From the cell containing the given text, extract its center point as [X, Y] coordinate. 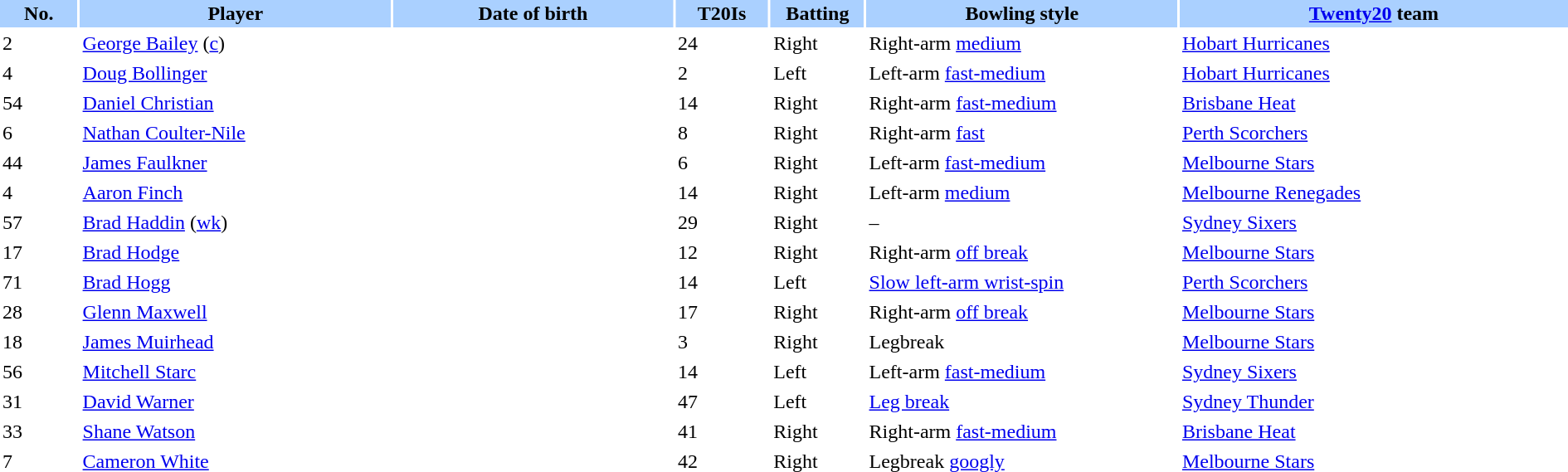
47 [722, 401]
Player [236, 13]
Left-arm medium [1022, 192]
– [1022, 222]
James Muirhead [236, 342]
Legbreak [1022, 342]
Sydney Thunder [1374, 401]
24 [722, 43]
33 [39, 431]
18 [39, 342]
28 [39, 312]
54 [39, 103]
Brad Hogg [236, 282]
Daniel Christian [236, 103]
T20Is [722, 13]
Date of birth [533, 13]
31 [39, 401]
Batting [817, 13]
3 [722, 342]
Nathan Coulter-Nile [236, 133]
12 [722, 252]
No. [39, 13]
James Faulkner [236, 163]
Mitchell Starc [236, 372]
8 [722, 133]
Twenty20 team [1374, 13]
Slow left-arm wrist-spin [1022, 282]
Bowling style [1022, 13]
David Warner [236, 401]
29 [722, 222]
Melbourne Renegades [1374, 192]
George Bailey (c) [236, 43]
Brad Haddin (wk) [236, 222]
Shane Watson [236, 431]
Right-arm medium [1022, 43]
Brad Hodge [236, 252]
Doug Bollinger [236, 73]
41 [722, 431]
Leg break [1022, 401]
Glenn Maxwell [236, 312]
71 [39, 282]
Right-arm fast [1022, 133]
57 [39, 222]
56 [39, 372]
44 [39, 163]
Aaron Finch [236, 192]
